Provide the [X, Y] coordinate of the cell's center where the given text is located.  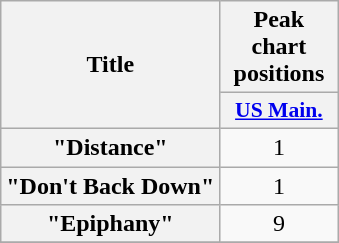
9 [279, 224]
"Don't Back Down" [110, 185]
Title [110, 65]
"Distance" [110, 147]
Peak chart positions [279, 47]
US Main. [279, 111]
"Epiphany" [110, 224]
